Determine the (x, y) coordinate at the center of the cell enclosing the given text.  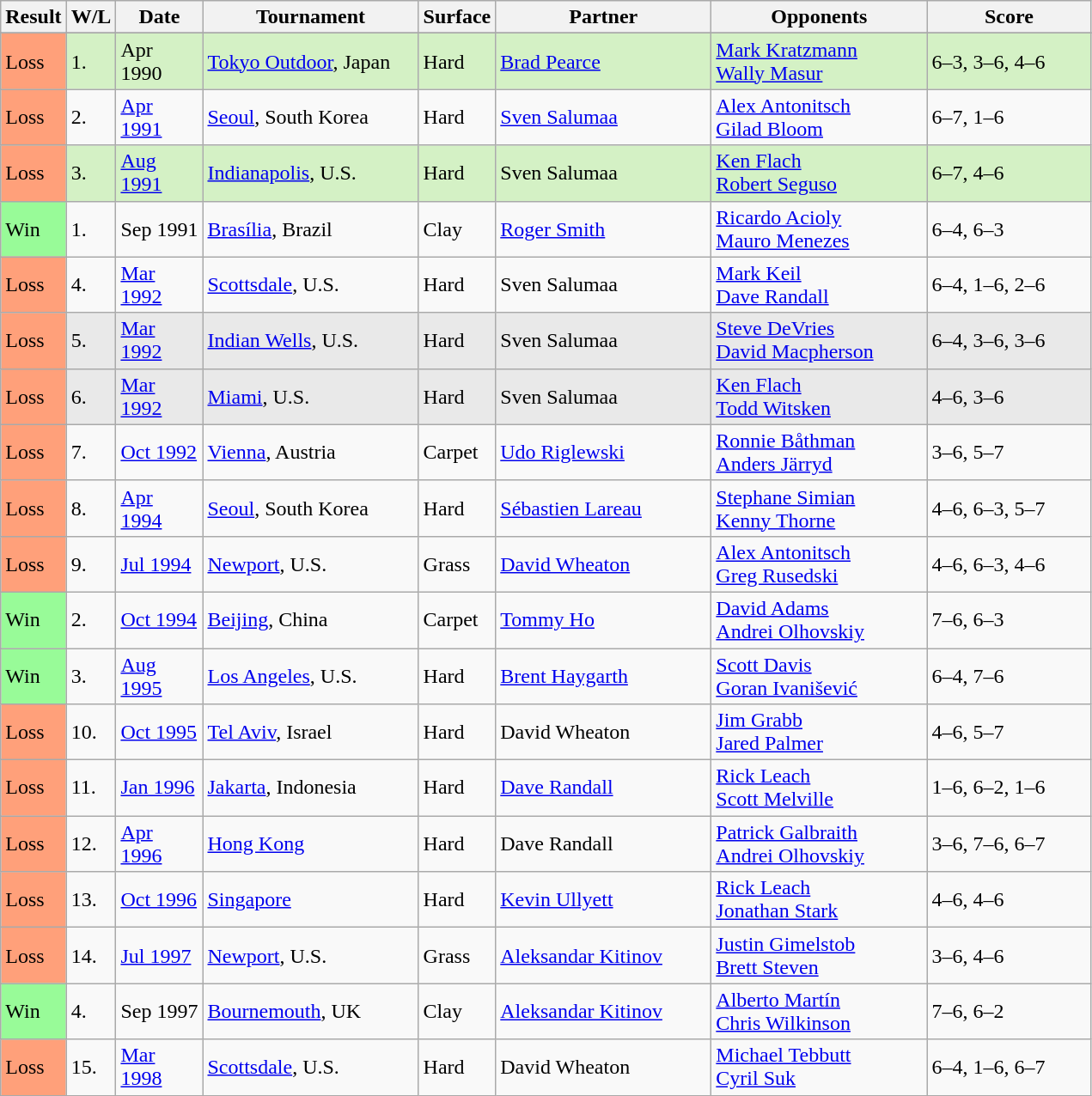
Roger Smith (603, 228)
Partner (603, 17)
Los Angeles, U.S. (311, 675)
Brad Pearce (603, 62)
6–3, 3–6, 4–6 (1009, 62)
12. (91, 843)
Jan 1996 (160, 789)
4–6, 5–7 (1009, 732)
6–4, 1–6, 2–6 (1009, 285)
Beijing, China (311, 620)
Date (160, 17)
6. (91, 397)
3–6, 4–6 (1009, 955)
Sep 1991 (160, 228)
Kevin Ullyett (603, 900)
Ronnie Båthman Anders Järryd (820, 452)
Rick Leach Scott Melville (820, 789)
4–6, 6–3, 4–6 (1009, 563)
Alex Antonitsch Gilad Bloom (820, 117)
Vienna, Austria (311, 452)
Steve DeVries David Macpherson (820, 340)
W/L (91, 17)
5. (91, 340)
Aug 1991 (160, 174)
Sébastien Lareau (603, 508)
15. (91, 1067)
Singapore (311, 900)
Tel Aviv, Israel (311, 732)
Stephane Simian Kenny Thorne (820, 508)
Indian Wells, U.S. (311, 340)
Ken Flach Robert Seguso (820, 174)
David Adams Andrei Olhovskiy (820, 620)
Apr 1991 (160, 117)
Aug 1995 (160, 675)
Jul 1997 (160, 955)
6–7, 4–6 (1009, 174)
6–4, 1–6, 6–7 (1009, 1067)
3–6, 5–7 (1009, 452)
Bournemouth, UK (311, 1012)
Oct 1995 (160, 732)
Indianapolis, U.S. (311, 174)
Surface (457, 17)
Tokyo Outdoor, Japan (311, 62)
Oct 1992 (160, 452)
Opponents (820, 17)
Miami, U.S. (311, 397)
6–4, 3–6, 3–6 (1009, 340)
4–6, 3–6 (1009, 397)
Patrick Galbraith Andrei Olhovskiy (820, 843)
Apr 1994 (160, 508)
Tommy Ho (603, 620)
Brasília, Brazil (311, 228)
7. (91, 452)
Alberto Martín Chris Wilkinson (820, 1012)
1–6, 6–2, 1–6 (1009, 789)
6–4, 7–6 (1009, 675)
Brent Haygarth (603, 675)
Mar 1998 (160, 1067)
Ricardo Acioly Mauro Menezes (820, 228)
6–7, 1–6 (1009, 117)
Jakarta, Indonesia (311, 789)
Apr 1990 (160, 62)
8. (91, 508)
Ken Flach Todd Witsken (820, 397)
11. (91, 789)
4–6, 4–6 (1009, 900)
7–6, 6–2 (1009, 1012)
13. (91, 900)
Oct 1994 (160, 620)
14. (91, 955)
9. (91, 563)
Result (34, 17)
Scott Davis Goran Ivanišević (820, 675)
Jul 1994 (160, 563)
Apr 1996 (160, 843)
Sep 1997 (160, 1012)
Tournament (311, 17)
Oct 1996 (160, 900)
Rick Leach Jonathan Stark (820, 900)
10. (91, 732)
Hong Kong (311, 843)
3–6, 7–6, 6–7 (1009, 843)
7–6, 6–3 (1009, 620)
Score (1009, 17)
Mark Keil Dave Randall (820, 285)
6–4, 6–3 (1009, 228)
Alex Antonitsch Greg Rusedski (820, 563)
Mark Kratzmann Wally Masur (820, 62)
Justin Gimelstob Brett Steven (820, 955)
Udo Riglewski (603, 452)
4–6, 6–3, 5–7 (1009, 508)
Michael Tebbutt Cyril Suk (820, 1067)
Jim Grabb Jared Palmer (820, 732)
